Detect which cell encompasses the target text, then output its (X, Y) center coordinate. 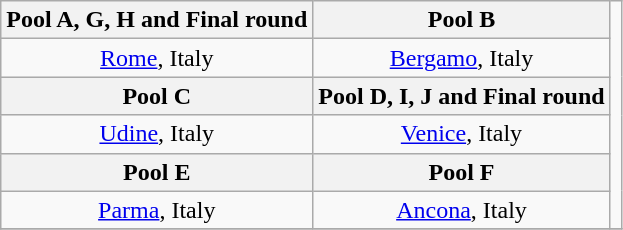
Pool B (462, 20)
Pool F (462, 172)
Pool C (157, 96)
Rome, Italy (157, 58)
Venice, Italy (462, 134)
Parma, Italy (157, 210)
Pool A, G, H and Final round (157, 20)
Bergamo, Italy (462, 58)
Pool E (157, 172)
Pool D, I, J and Final round (462, 96)
Ancona, Italy (462, 210)
Udine, Italy (157, 134)
